Output the (X, Y) coordinate of the center of the cell containing the given text.  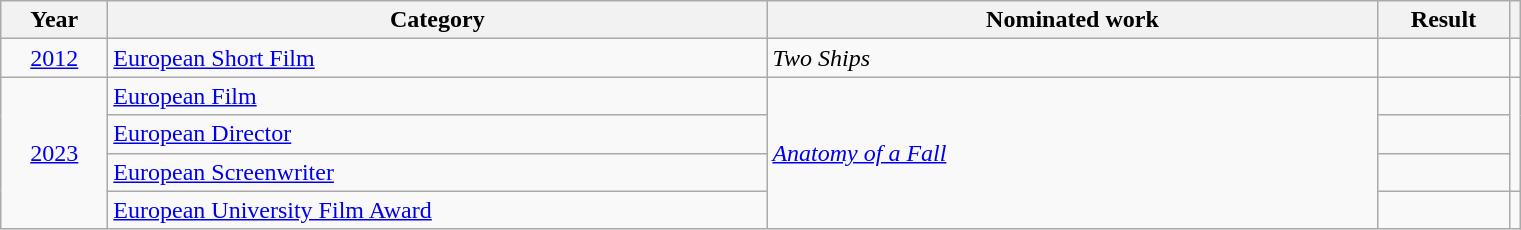
Year (54, 20)
Category (438, 20)
European Short Film (438, 58)
2023 (54, 153)
European Film (438, 96)
2012 (54, 58)
European Screenwriter (438, 172)
Result (1444, 20)
European Director (438, 134)
Anatomy of a Fall (1072, 153)
Two Ships (1072, 58)
Nominated work (1072, 20)
European University Film Award (438, 210)
